Pinpoint the cell where the given text exists, returning its [x, y] midpoint coordinate. 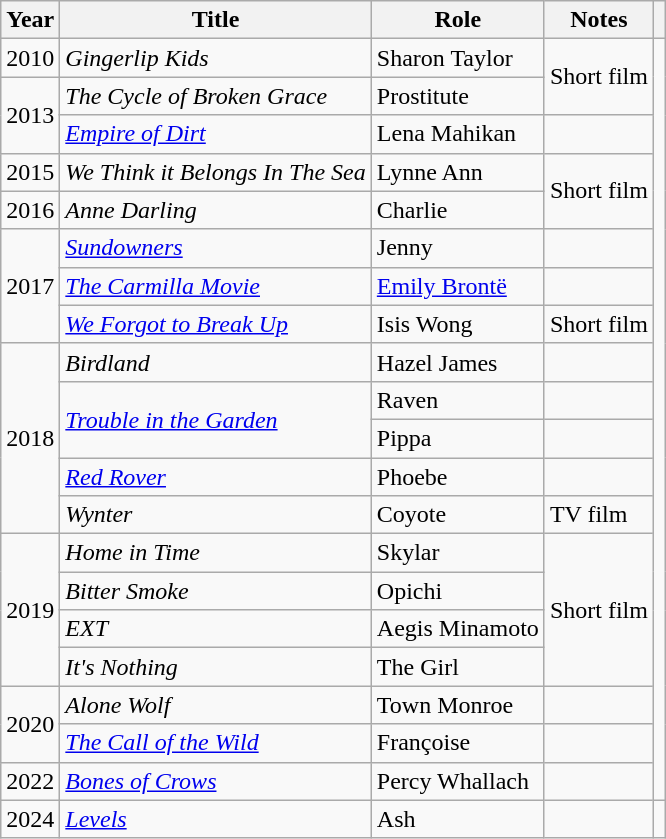
Emily Brontë [458, 286]
Anne Darling [216, 210]
Opichi [458, 591]
Birdland [216, 362]
2018 [30, 438]
Prostitute [458, 96]
Pippa [458, 438]
We Think it Belongs In The Sea [216, 172]
Raven [458, 400]
2022 [30, 781]
Gingerlip Kids [216, 58]
Lena Mahikan [458, 134]
2017 [30, 286]
Trouble in the Garden [216, 419]
2015 [30, 172]
The Call of the Wild [216, 743]
Aegis Minamoto [458, 629]
It's Nothing [216, 667]
2016 [30, 210]
The Girl [458, 667]
Alone Wolf [216, 705]
Year [30, 20]
Charlie [458, 210]
Town Monroe [458, 705]
2019 [30, 610]
Empire of Dirt [216, 134]
Sundowners [216, 248]
Percy Whallach [458, 781]
Home in Time [216, 553]
Lynne Ann [458, 172]
The Carmilla Movie [216, 286]
2020 [30, 724]
Isis Wong [458, 324]
Role [458, 20]
Sharon Taylor [458, 58]
Red Rover [216, 477]
We Forgot to Break Up [216, 324]
Wynter [216, 515]
Title [216, 20]
Françoise [458, 743]
Levels [216, 819]
Hazel James [458, 362]
Notes [598, 20]
EXT [216, 629]
Coyote [458, 515]
2013 [30, 115]
2024 [30, 819]
Phoebe [458, 477]
Skylar [458, 553]
Jenny [458, 248]
Bones of Crows [216, 781]
The Cycle of Broken Grace [216, 96]
Bitter Smoke [216, 591]
TV film [598, 515]
Ash [458, 819]
2010 [30, 58]
